Identify which cell holds the provided text, then report its [x, y] central coordinate. 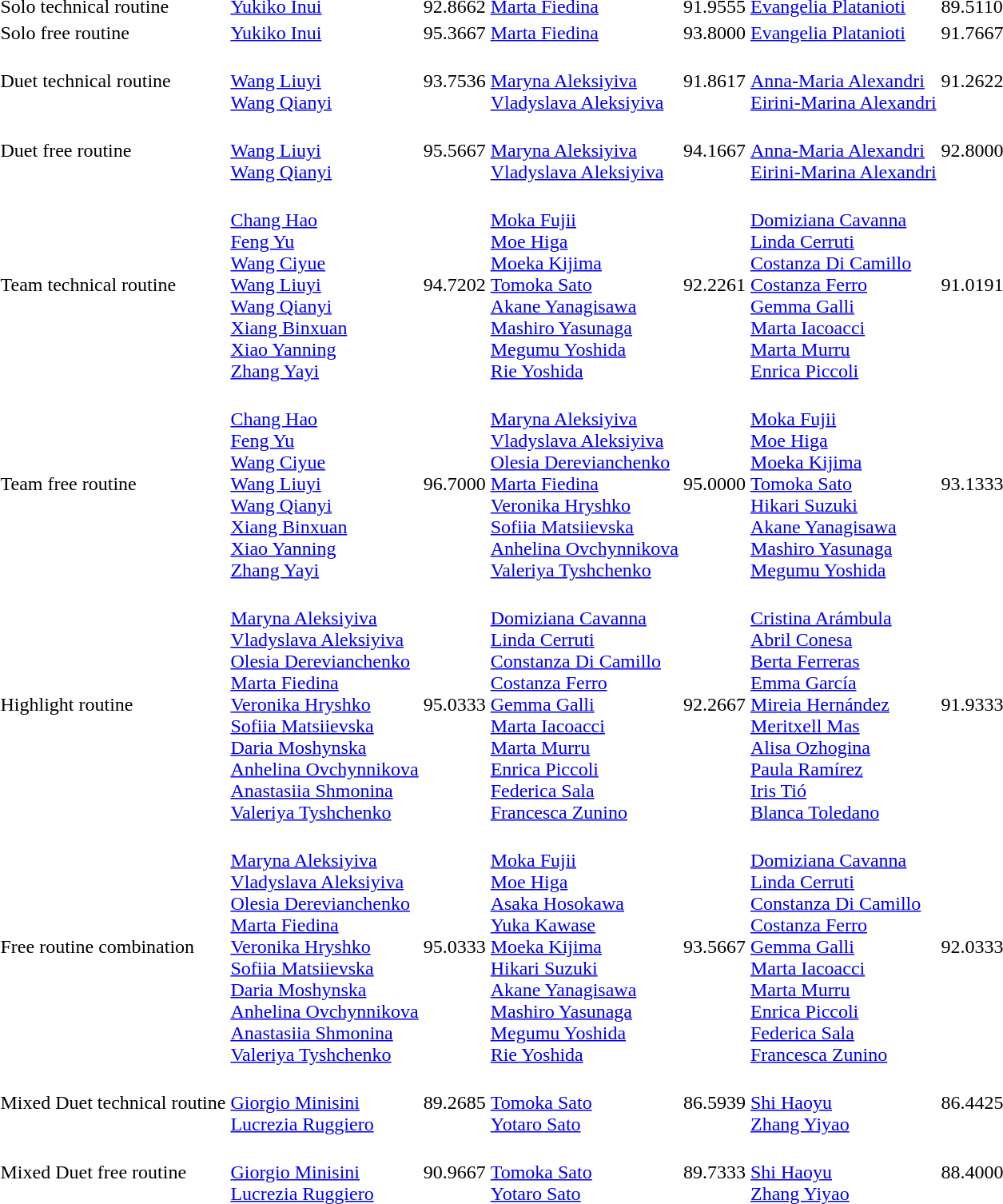
94.7202 [454, 285]
92.2667 [714, 704]
96.7000 [454, 484]
Cristina ArámbulaAbril ConesaBerta FerrerasEmma GarcíaMireia HernándezMeritxell MasAlisa OzhoginaPaula RamírezIris TióBlanca Toledano [843, 704]
93.7536 [454, 81]
86.5939 [714, 1102]
Shi HaoyuZhang Yiyao [843, 1102]
89.2685 [454, 1102]
Domiziana CavannaLinda CerrutiCostanza Di CamilloCostanza FerroGemma GalliMarta IacoacciMarta MurruEnrica Piccoli [843, 285]
Giorgio MinisiniLucrezia Ruggiero [324, 1102]
Moka FujiiMoe HigaMoeka KijimaTomoka SatoHikari SuzukiAkane YanagisawaMashiro YasunagaMegumu Yoshida [843, 484]
Tomoka SatoYotaro Sato [584, 1102]
94.1667 [714, 150]
Maryna AleksiyivaVladyslava AleksiyivaOlesia DerevianchenkoMarta FiedinaVeronika HryshkoSofiia MatsiievskaAnhelina OvchynnikovaValeriya Tyshchenko [584, 484]
92.2261 [714, 285]
Marta Fiedina [584, 33]
93.5667 [714, 947]
Yukiko Inui [324, 33]
Moka FujiiMoe HigaMoeka KijimaTomoka SatoAkane YanagisawaMashiro YasunagaMegumu YoshidaRie Yoshida [584, 285]
Moka FujiiMoe HigaAsaka HosokawaYuka KawaseMoeka KijimaHikari SuzukiAkane YanagisawaMashiro YasunagaMegumu YoshidaRie Yoshida [584, 947]
95.5667 [454, 150]
91.8617 [714, 81]
95.0000 [714, 484]
Evangelia Platanioti [843, 33]
95.3667 [454, 33]
93.8000 [714, 33]
